Locate the cell with the specified text and output its [x, y] center coordinate. 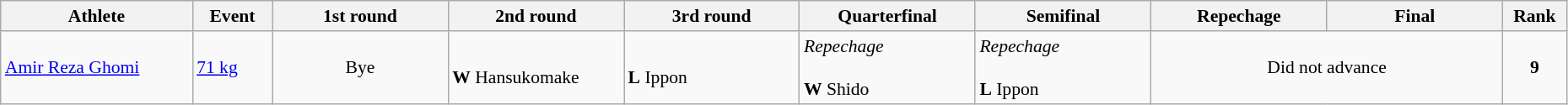
Amir Reza Ghomi [96, 67]
2nd round [536, 16]
Athlete [96, 16]
71 kg [233, 67]
Did not advance [1328, 67]
RepechageL Ippon [1063, 67]
W Hansukomake [536, 67]
3rd round [712, 16]
Quarterfinal [887, 16]
Semifinal [1063, 16]
Bye [360, 67]
Event [233, 16]
Rank [1534, 16]
L Ippon [712, 67]
Repechage [1239, 16]
Final [1414, 16]
1st round [360, 16]
RepechageW Shido [887, 67]
9 [1534, 67]
